For the text-containing cell, return its midpoint in (X, Y) coordinate format. 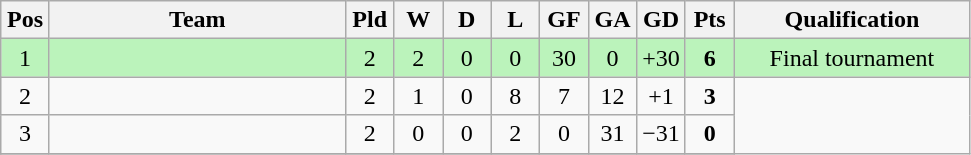
Team (197, 20)
31 (612, 134)
Final tournament (852, 58)
8 (516, 96)
+1 (662, 96)
L (516, 20)
12 (612, 96)
W (418, 20)
30 (564, 58)
D (466, 20)
Pos (26, 20)
6 (710, 58)
GF (564, 20)
Pts (710, 20)
+30 (662, 58)
GA (612, 20)
−31 (662, 134)
Qualification (852, 20)
Pld (370, 20)
GD (662, 20)
7 (564, 96)
